Determine the [X, Y] coordinate at the center of the cell enclosing the given text.  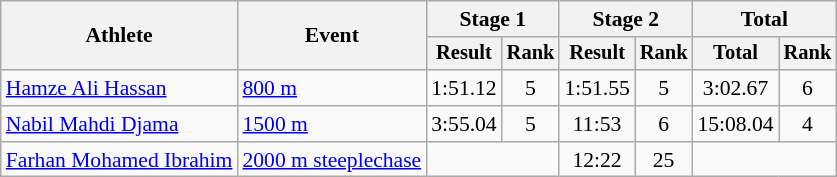
3:02.67 [735, 88]
15:08.04 [735, 124]
4 [808, 124]
Event [332, 36]
1:51.55 [596, 88]
11:53 [596, 124]
1500 m [332, 124]
1:51.12 [464, 88]
Stage 2 [626, 19]
3:55.04 [464, 124]
Athlete [120, 36]
Hamze Ali Hassan [120, 88]
Nabil Mahdi Djama [120, 124]
800 m [332, 88]
Stage 1 [492, 19]
